Scan for the cell matching the given text and deliver its [x, y] coordinate at center. 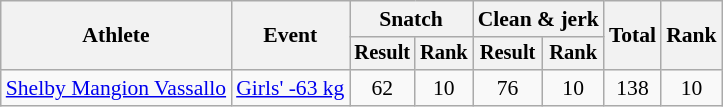
Shelby Mangion Vassallo [116, 88]
Event [290, 36]
Total [632, 36]
Girls' -63 kg [290, 88]
Clean & jerk [538, 19]
138 [632, 88]
Athlete [116, 36]
Snatch [412, 19]
76 [508, 88]
62 [383, 88]
